Return [x, y] of the center of cell containing provided text 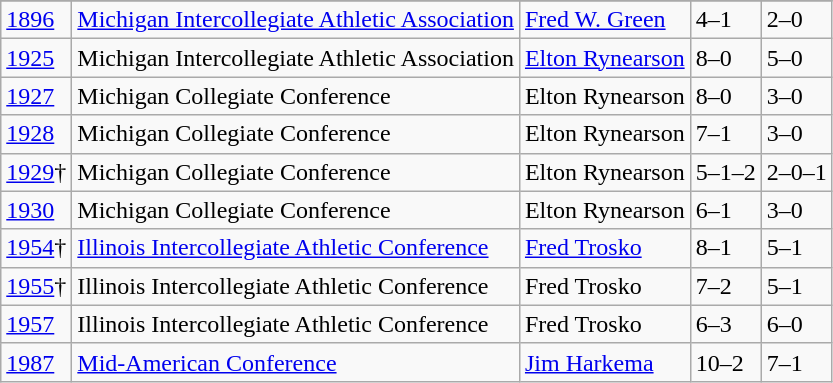
2–0 [796, 20]
1987 [36, 362]
1955† [36, 286]
1925 [36, 58]
5–1–2 [726, 172]
1929† [36, 172]
7–2 [726, 286]
6–0 [796, 324]
8–1 [726, 248]
1930 [36, 210]
1928 [36, 134]
1954† [36, 248]
1957 [36, 324]
Mid-American Conference [296, 362]
5–0 [796, 58]
Fred W. Green [604, 20]
Jim Harkema [604, 362]
1927 [36, 96]
6–1 [726, 210]
1896 [36, 20]
4–1 [726, 20]
2–0–1 [796, 172]
6–3 [726, 324]
10–2 [726, 362]
